Find where the given text appears and provide that cell's center as (x, y) coordinate. 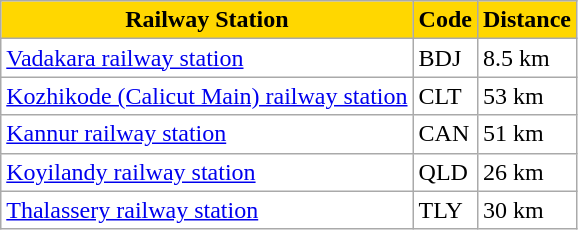
30 km (526, 210)
QLD (445, 172)
51 km (526, 134)
Koyilandy railway station (207, 172)
Code (445, 20)
53 km (526, 96)
Vadakara railway station (207, 58)
26 km (526, 172)
Kozhikode (Calicut Main) railway station (207, 96)
CAN (445, 134)
TLY (445, 210)
CLT (445, 96)
BDJ (445, 58)
Kannur railway station (207, 134)
Railway Station (207, 20)
8.5 km (526, 58)
Distance (526, 20)
Thalassery railway station (207, 210)
